Scan for the cell matching the given text and deliver its (X, Y) coordinate at center. 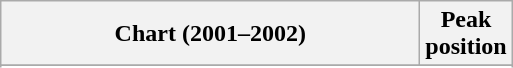
Chart (2001–2002) (210, 34)
Peakposition (466, 34)
